From the cell containing the given text, extract its center point as [x, y] coordinate. 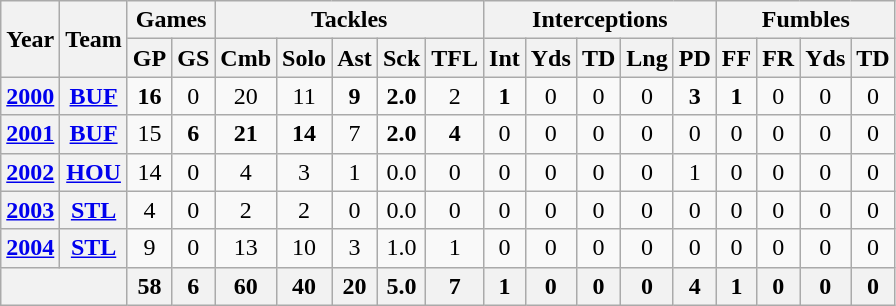
2004 [30, 248]
Lng [647, 58]
15 [149, 134]
Team [94, 39]
Ast [355, 58]
10 [304, 248]
Tackles [350, 20]
58 [149, 286]
Cmb [246, 58]
16 [149, 96]
60 [246, 286]
PD [694, 58]
5.0 [401, 286]
Interceptions [600, 20]
2003 [30, 210]
Solo [304, 58]
FR [778, 58]
11 [304, 96]
2000 [30, 96]
FF [736, 58]
21 [246, 134]
Fumbles [806, 20]
GP [149, 58]
GS [194, 58]
Int [505, 58]
Games [170, 20]
2001 [30, 134]
HOU [94, 172]
2002 [30, 172]
TFL [455, 58]
Year [30, 39]
40 [304, 286]
13 [246, 248]
Sck [401, 58]
1.0 [401, 248]
